Provide the [x, y] coordinate of the cell's center where the given text is located.  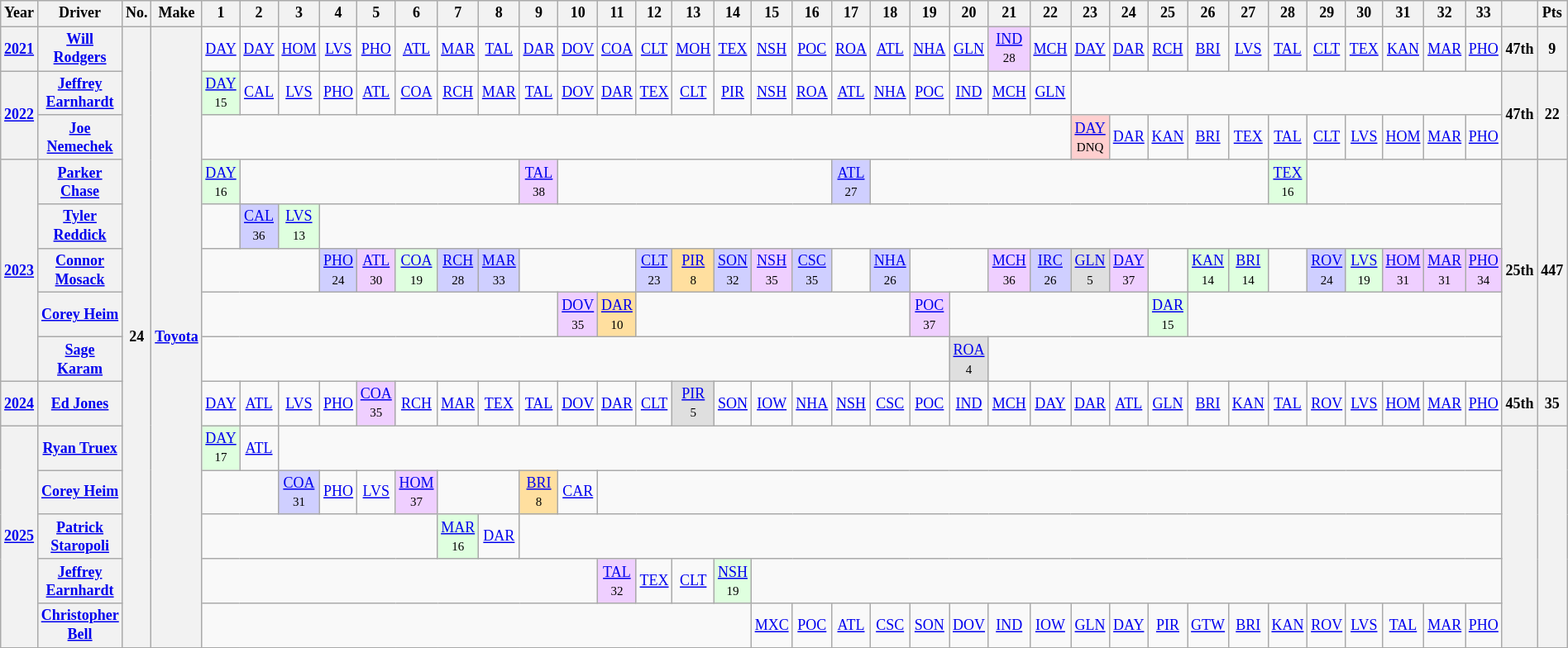
SON32 [733, 270]
CAL36 [259, 226]
DAR10 [617, 315]
2023 [20, 270]
20 [969, 13]
TAL38 [539, 182]
27 [1248, 13]
3 [299, 13]
4 [339, 13]
DAYDNQ [1090, 137]
45th [1520, 403]
ATL27 [852, 182]
23 [1090, 13]
DOV35 [578, 315]
Driver [79, 13]
ROA4 [969, 360]
COA31 [299, 493]
IND28 [1009, 49]
33 [1484, 13]
MXC [772, 626]
29 [1327, 13]
LVS19 [1364, 270]
MCH36 [1009, 270]
16 [812, 13]
Connor Mosack [79, 270]
HOM31 [1403, 270]
DAY15 [221, 93]
MOH [693, 49]
21 [1009, 13]
8 [500, 13]
26 [1208, 13]
Christopher Bell [79, 626]
Will Rodgers [79, 49]
BRI8 [539, 493]
PIR5 [693, 403]
TEX16 [1288, 182]
2021 [20, 49]
Ed Jones [79, 403]
10 [578, 13]
PIR8 [693, 270]
COA35 [375, 403]
1 [221, 13]
ROV24 [1327, 270]
18 [890, 13]
2024 [20, 403]
MAR16 [458, 536]
15 [772, 13]
Ryan Truex [79, 448]
25th [1520, 270]
12 [654, 13]
2022 [20, 116]
2 [259, 13]
RCH28 [458, 270]
MAR33 [500, 270]
11 [617, 13]
13 [693, 13]
LVS13 [299, 226]
CLT23 [654, 270]
DAY16 [221, 182]
Make [177, 13]
17 [852, 13]
7 [458, 13]
MAR31 [1445, 270]
PHO24 [339, 270]
GTW [1208, 626]
Tyler Reddick [79, 226]
POC37 [930, 315]
BRI14 [1248, 270]
Toyota [177, 337]
6 [417, 13]
35 [1552, 403]
14 [733, 13]
Joe Nemechek [79, 137]
19 [930, 13]
PHO34 [1484, 270]
5 [375, 13]
CAL [259, 93]
30 [1364, 13]
No. [137, 13]
32 [1445, 13]
Parker Chase [79, 182]
Sage Karam [79, 360]
COA 19 [417, 270]
25 [1168, 13]
HOM37 [417, 493]
TAL32 [617, 581]
ATL 30 [375, 270]
447 [1552, 270]
NHA26 [890, 270]
CAR [578, 493]
KAN14 [1208, 270]
Patrick Staropoli [79, 536]
GLN5 [1090, 270]
Year [20, 13]
Pts [1552, 13]
CSC35 [812, 270]
28 [1288, 13]
NSH35 [772, 270]
IRC26 [1050, 270]
DAR15 [1168, 315]
NSH19 [733, 581]
DAY37 [1128, 270]
DAY17 [221, 448]
2025 [20, 536]
31 [1403, 13]
